Output the [X, Y] coordinate of the center of the cell containing the given text.  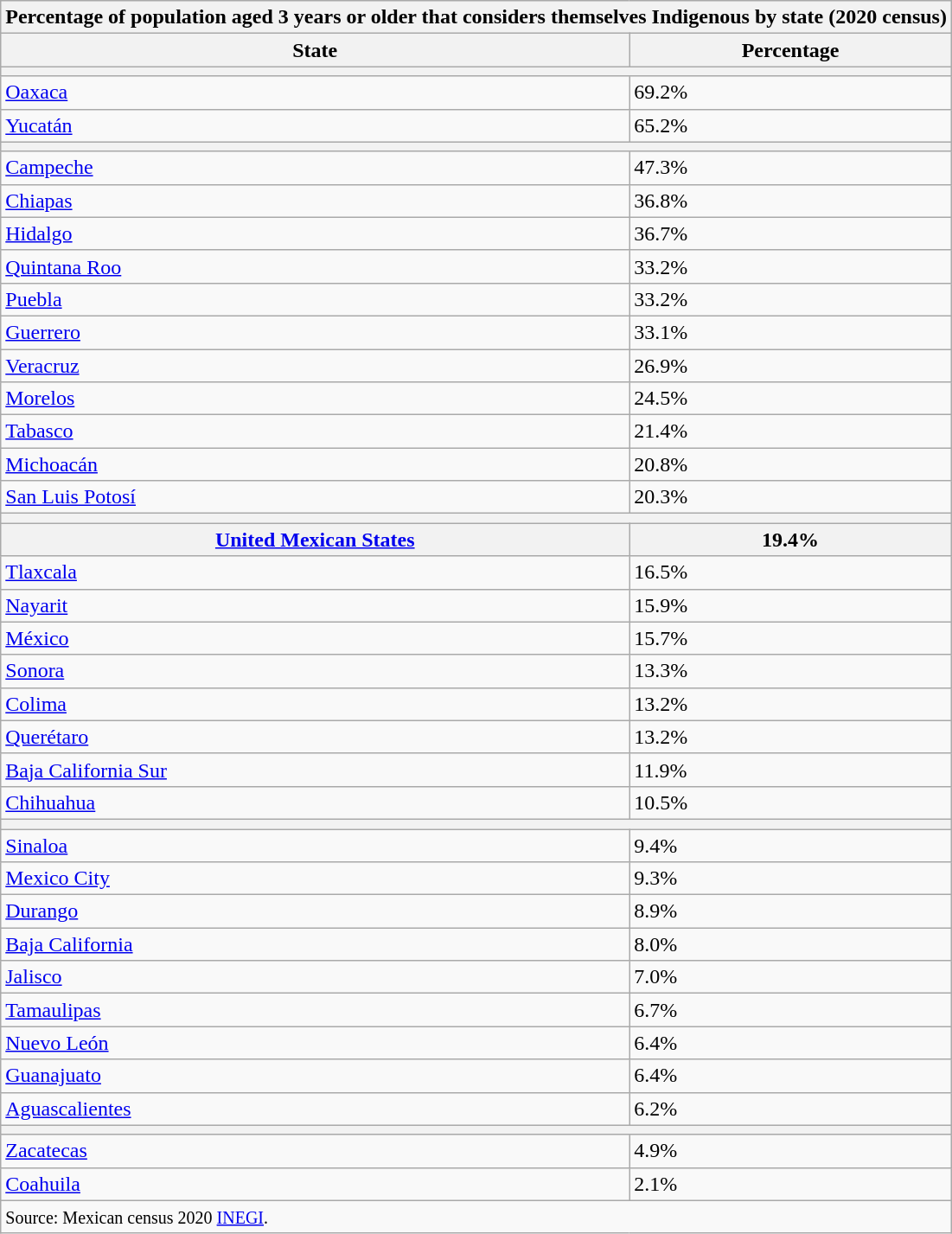
10.5% [790, 802]
Chiapas [315, 201]
Guerrero [315, 332]
Jalisco [315, 977]
Baja California [315, 944]
9.3% [790, 879]
21.4% [790, 432]
9.4% [790, 845]
36.8% [790, 201]
24.5% [790, 399]
2.1% [790, 1184]
Veracruz [315, 366]
16.5% [790, 572]
Tabasco [315, 432]
Morelos [315, 399]
26.9% [790, 366]
Sonora [315, 671]
Nuevo León [315, 1043]
8.0% [790, 944]
69.2% [790, 93]
Guanajuato [315, 1076]
Durango [315, 911]
Percentage [790, 50]
Percentage of population aged 3 years or older that considers themselves Indigenous by state (2020 census) [476, 17]
San Luis Potosí [315, 497]
Chihuahua [315, 802]
6.2% [790, 1109]
15.9% [790, 605]
15.7% [790, 638]
Oaxaca [315, 93]
Campeche [315, 168]
Querétaro [315, 737]
65.2% [790, 125]
7.0% [790, 977]
Colima [315, 704]
Puebla [315, 299]
8.9% [790, 911]
Nayarit [315, 605]
4.9% [790, 1151]
Quintana Roo [315, 266]
Baja California Sur [315, 770]
33.1% [790, 332]
Coahuila [315, 1184]
20.8% [790, 464]
6.7% [790, 1010]
Mexico City [315, 879]
47.3% [790, 168]
13.3% [790, 671]
Zacatecas [315, 1151]
Sinaloa [315, 845]
México [315, 638]
Source: Mexican census 2020 INEGI. [476, 1217]
20.3% [790, 497]
11.9% [790, 770]
Michoacán [315, 464]
State [315, 50]
36.7% [790, 233]
Hidalgo [315, 233]
19.4% [790, 540]
Tamaulipas [315, 1010]
Aguascalientes [315, 1109]
United Mexican States [315, 540]
Tlaxcala [315, 572]
Yucatán [315, 125]
